Capture the cell that displays the provided text and extract its [x, y] central coordinate. 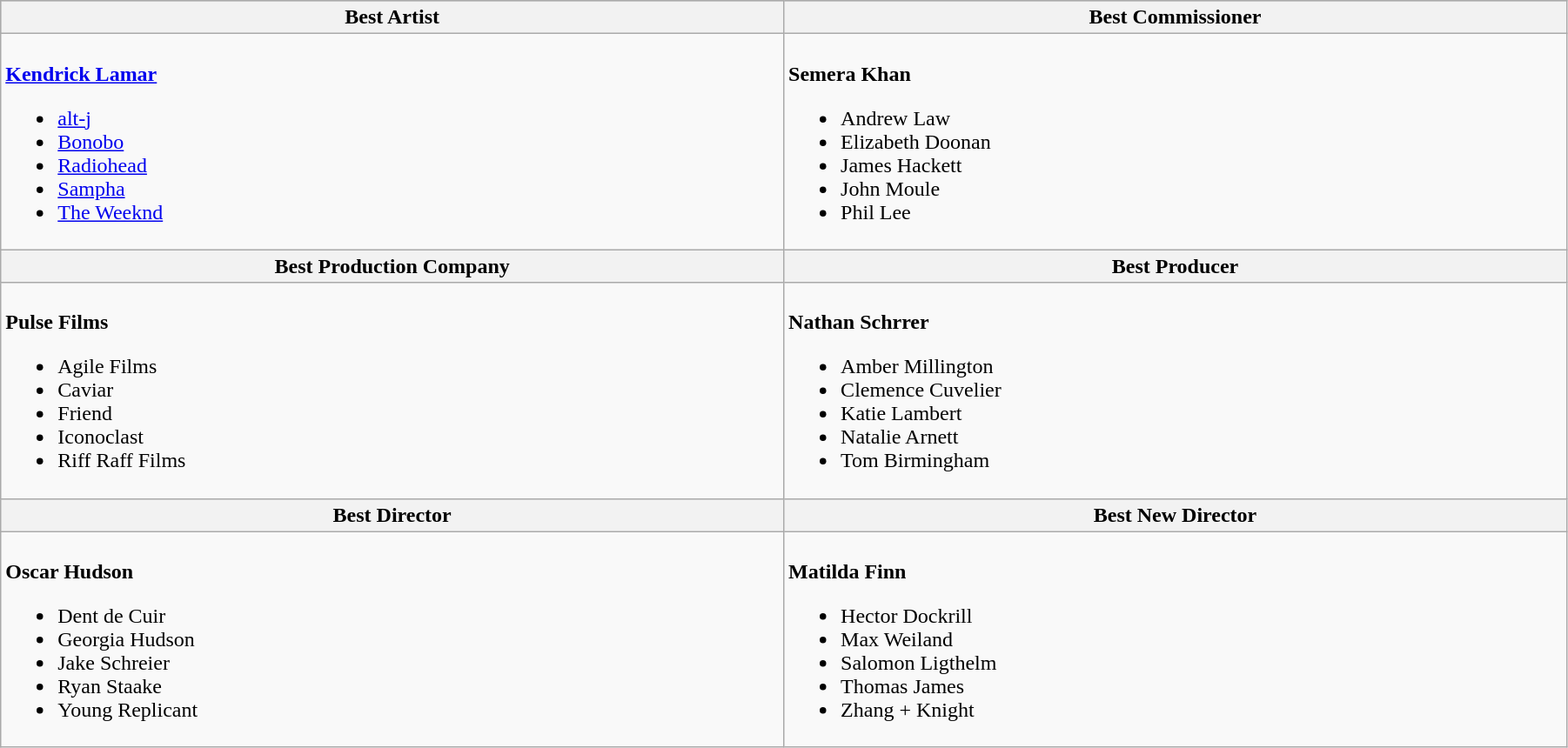
Best Artist [392, 17]
Best Commissioner [1176, 17]
Best Director [392, 515]
Matilda FinnHector DockrillMax WeilandSalomon LigthelmThomas JamesZhang + Knight [1176, 639]
Oscar HudsonDent de CuirGeorgia HudsonJake SchreierRyan StaakeYoung Replicant [392, 639]
Best Producer [1176, 266]
Nathan SchrrerAmber MillingtonClemence CuvelierKatie LambertNatalie ArnettTom Birmingham [1176, 391]
Best Production Company [392, 266]
Best New Director [1176, 515]
Pulse FilmsAgile FilmsCaviarFriendIconoclastRiff Raff Films [392, 391]
Semera KhanAndrew LawElizabeth DoonanJames HackettJohn MoulePhil Lee [1176, 142]
Kendrick Lamaralt-jBonoboRadioheadSamphaThe Weeknd [392, 142]
